For the text-containing cell, return its midpoint in [X, Y] coordinate format. 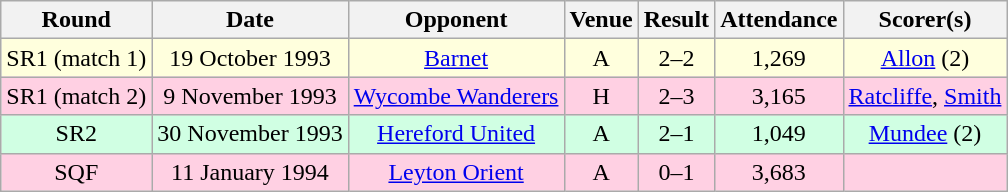
SR1 (match 1) [76, 58]
0–1 [676, 172]
Leyton Orient [456, 172]
11 January 1994 [250, 172]
3,683 [779, 172]
30 November 1993 [250, 134]
Round [76, 20]
Scorer(s) [925, 20]
Result [676, 20]
2–1 [676, 134]
H [601, 96]
Ratcliffe, Smith [925, 96]
SR1 (match 2) [76, 96]
SR2 [76, 134]
1,269 [779, 58]
Venue [601, 20]
9 November 1993 [250, 96]
2–3 [676, 96]
Wycombe Wanderers [456, 96]
19 October 1993 [250, 58]
Barnet [456, 58]
3,165 [779, 96]
2–2 [676, 58]
1,049 [779, 134]
SQF [76, 172]
Hereford United [456, 134]
Allon (2) [925, 58]
Attendance [779, 20]
Mundee (2) [925, 134]
Opponent [456, 20]
Date [250, 20]
